Pinpoint the cell where the given text exists, returning its (x, y) midpoint coordinate. 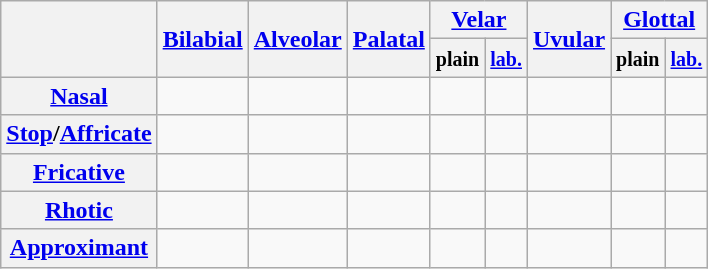
Uvular (570, 39)
Palatal (388, 39)
Bilabial (202, 39)
Approximant (79, 248)
Alveolar (298, 39)
Glottal (660, 20)
Stop/Affricate (79, 134)
Velar (478, 20)
Fricative (79, 172)
Rhotic (79, 210)
Nasal (79, 96)
